Determine the (X, Y) coordinate at the center of the cell enclosing the given text.  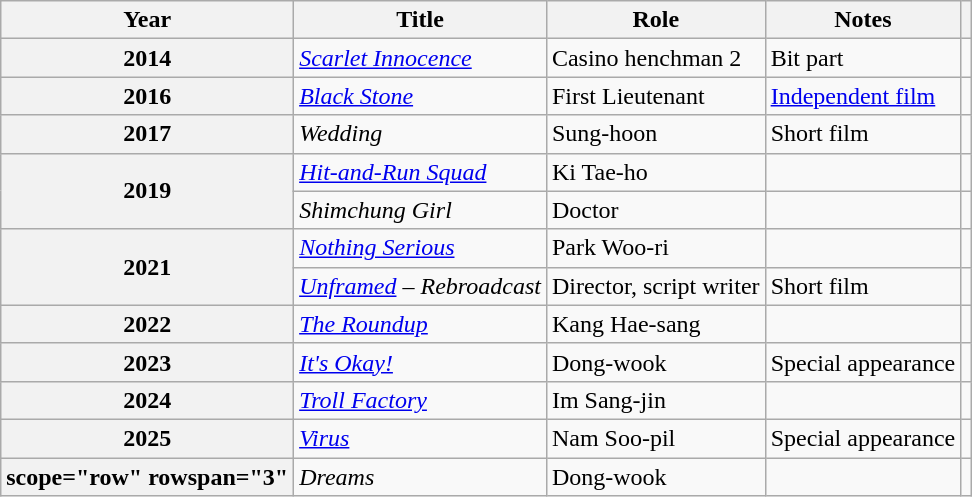
2014 (148, 58)
Bit part (863, 58)
2023 (148, 362)
2017 (148, 134)
First Lieutenant (656, 96)
2022 (148, 324)
Unframed – Rebroadcast (420, 286)
2021 (148, 267)
Independent film (863, 96)
Dreams (420, 477)
It's Okay! (420, 362)
Title (420, 20)
Im Sang-jin (656, 400)
2025 (148, 438)
Kang Hae-sang (656, 324)
Director, script writer (656, 286)
Nam Soo-pil (656, 438)
Role (656, 20)
Wedding (420, 134)
Virus (420, 438)
Park Woo-ri (656, 248)
2016 (148, 96)
Scarlet Innocence (420, 58)
Notes (863, 20)
The Roundup (420, 324)
Sung-hoon (656, 134)
Shimchung Girl (420, 210)
2024 (148, 400)
Troll Factory (420, 400)
Ki Tae-ho (656, 172)
Casino henchman 2 (656, 58)
scope="row" rowspan="3" (148, 477)
Nothing Serious (420, 248)
Year (148, 20)
Doctor (656, 210)
Black Stone (420, 96)
2019 (148, 191)
Hit-and-Run Squad (420, 172)
